Return the (x, y) coordinate for the center point of the cell that contains the specified text.  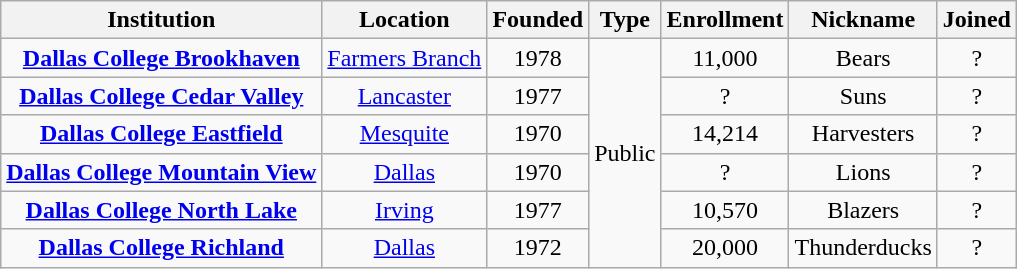
Mesquite (404, 134)
Dallas College Richland (162, 248)
Bears (863, 58)
Type (625, 20)
Nickname (863, 20)
Dallas College Brookhaven (162, 58)
Joined (976, 20)
Location (404, 20)
Lancaster (404, 96)
1972 (538, 248)
Irving (404, 210)
Thunderducks (863, 248)
10,570 (725, 210)
Lions (863, 172)
Blazers (863, 210)
Harvesters (863, 134)
Suns (863, 96)
Dallas College North Lake (162, 210)
Public (625, 153)
1978 (538, 58)
Founded (538, 20)
Enrollment (725, 20)
14,214 (725, 134)
20,000 (725, 248)
Farmers Branch (404, 58)
Dallas College Cedar Valley (162, 96)
11,000 (725, 58)
Institution (162, 20)
Dallas College Mountain View (162, 172)
Dallas College Eastfield (162, 134)
